Scan for the cell matching the given text and deliver its [X, Y] coordinate at center. 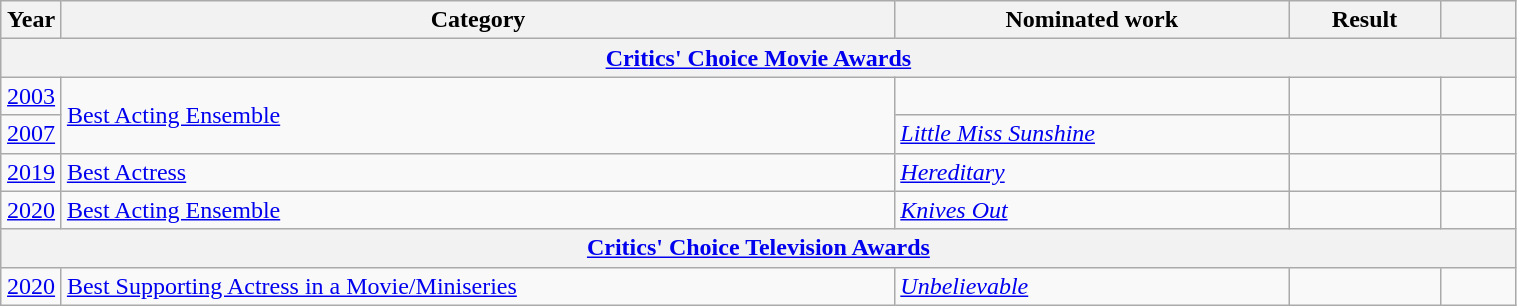
Result [1365, 20]
Category [478, 20]
Year [32, 20]
Knives Out [1092, 210]
Best Actress [478, 172]
Little Miss Sunshine [1092, 134]
Nominated work [1092, 20]
Unbelievable [1092, 286]
Hereditary [1092, 172]
Best Supporting Actress in a Movie/Miniseries [478, 286]
2019 [32, 172]
Critics' Choice Television Awards [758, 248]
Critics' Choice Movie Awards [758, 58]
2007 [32, 134]
2003 [32, 96]
